Identify which cell holds the provided text, then report its (X, Y) central coordinate. 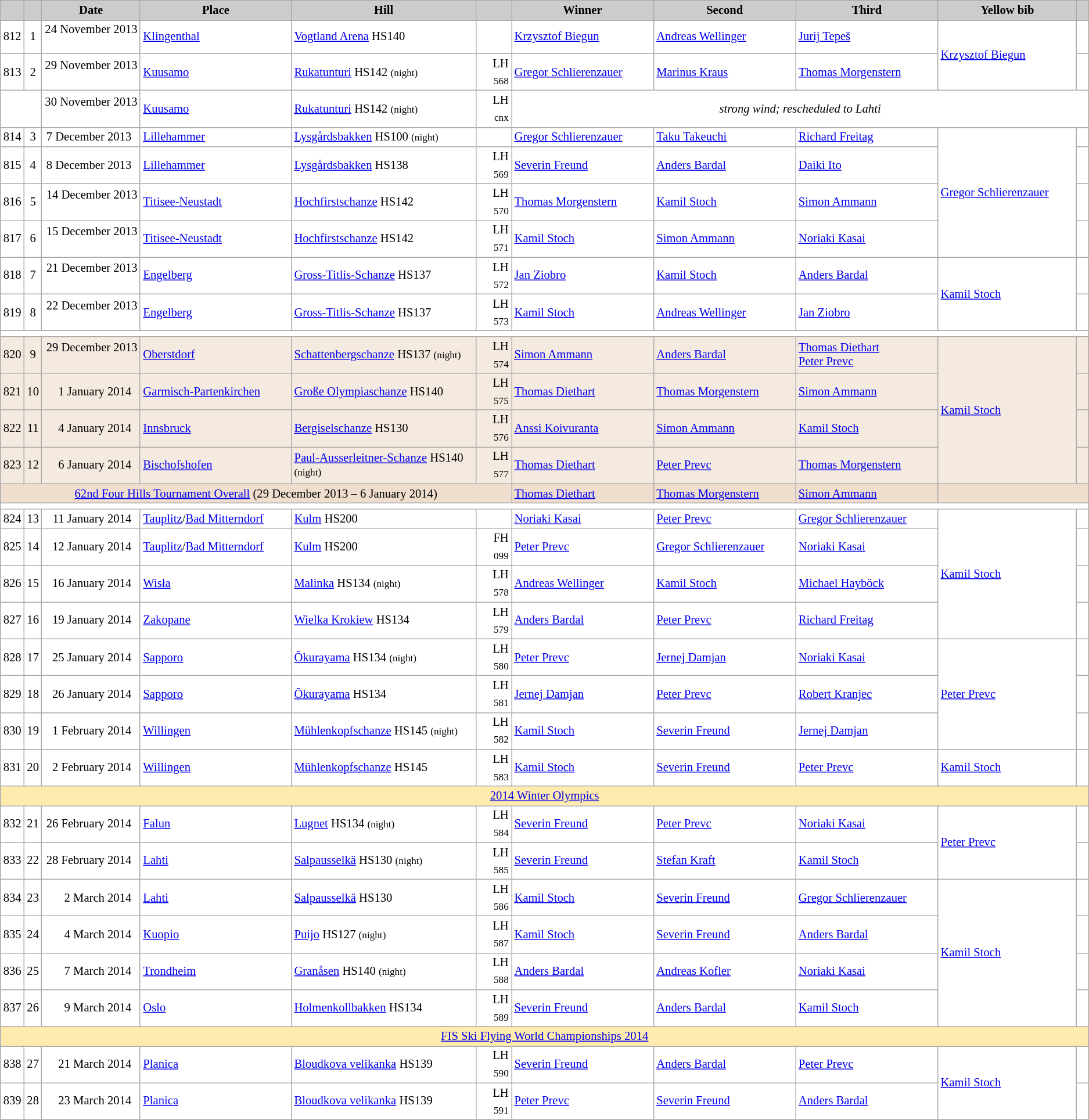
Granåsen HS140 (night) (384, 971)
817 (13, 238)
6 (33, 238)
2014 Winter Olympics (545, 796)
819 (13, 312)
17 (33, 657)
2 February 2014 (91, 768)
836 (13, 971)
26 January 2014 (91, 693)
Große Olympiaschanze HS140 (384, 391)
28 (33, 1101)
26 February 2014 (91, 823)
Innsbruck (215, 428)
24 (33, 934)
LH 585 (494, 860)
827 (13, 620)
Mühlenkopfschanze HS145 (night) (384, 730)
Winner (583, 10)
6 January 2014 (91, 464)
21 (33, 823)
825 (13, 547)
8 December 2013 (91, 165)
Stefan Kraft (725, 860)
62nd Four Hills Tournament Overall (29 December 2013 – 6 January 2014) (256, 494)
25 January 2014 (91, 657)
7 December 2013 (91, 137)
28 February 2014 (91, 860)
4 January 2014 (91, 428)
Klingenthal (215, 37)
10 (33, 391)
LH 574 (494, 354)
2 (33, 72)
LH 581 (494, 693)
Bergiselschanze HS130 (384, 428)
839 (13, 1101)
LH 580 (494, 657)
LH 584 (494, 823)
Oberstdorf (215, 354)
14 December 2013 (91, 202)
9 (33, 354)
21 March 2014 (91, 1064)
23 March 2014 (91, 1101)
Yellow bib (1007, 10)
LH 588 (494, 971)
20 (33, 768)
Lugnet HS134 (night) (384, 823)
22 December 2013 (91, 312)
19 January 2014 (91, 620)
22 (33, 860)
831 (13, 768)
824 (13, 518)
813 (13, 72)
1 (33, 37)
829 (13, 693)
7 March 2014 (91, 971)
5 (33, 202)
Kuopio (215, 934)
828 (13, 657)
FH 099 (494, 547)
LH 570 (494, 202)
Zakopane (215, 620)
26 (33, 1008)
LH 572 (494, 275)
812 (13, 37)
13 (33, 518)
LH 578 (494, 583)
2 March 2014 (91, 898)
LH 571 (494, 238)
11 January 2014 (91, 518)
27 (33, 1064)
Second (725, 10)
815 (13, 165)
15 December 2013 (91, 238)
14 (33, 547)
4 March 2014 (91, 934)
Mühlenkopfschanze HS145 (384, 768)
12 January 2014 (91, 547)
Anssi Koivuranta (583, 428)
Ōkurayama HS134 (night) (384, 657)
LH 573 (494, 312)
LH 589 (494, 1008)
Robert Kranjec (867, 693)
Bischofshofen (215, 464)
LH cnx (494, 108)
15 (33, 583)
8 (33, 312)
Falun (215, 823)
Place (215, 10)
21 December 2013 (91, 275)
Michael Hayböck (867, 583)
Trondheim (215, 971)
823 (13, 464)
820 (13, 354)
FIS Ski Flying World Championships 2014 (545, 1036)
Lysgårdsbakken HS100 (night) (384, 137)
Schattenbergschanze HS137 (night) (384, 354)
Salpausselkä HS130 (night) (384, 860)
29 November 2013 (91, 72)
Oslo (215, 1008)
821 (13, 391)
LH 568 (494, 72)
Thomas Diethart Peter Prevc (867, 354)
24 November 2013 (91, 37)
LH 583 (494, 768)
7 (33, 275)
Jurij Tepeš (867, 37)
3 (33, 137)
Date (91, 10)
Daiki Ito (867, 165)
25 (33, 971)
830 (13, 730)
834 (13, 898)
Taku Takeuchi (725, 137)
832 (13, 823)
30 November 2013 (91, 108)
Malinka HS134 (night) (384, 583)
9 March 2014 (91, 1008)
814 (13, 137)
4 (33, 165)
LH 579 (494, 620)
Marinus Kraus (725, 72)
826 (13, 583)
LH 587 (494, 934)
11 (33, 428)
LH 582 (494, 730)
strong wind; rescheduled to Lahti (800, 108)
838 (13, 1064)
Salpausselkä HS130 (384, 898)
LH 569 (494, 165)
822 (13, 428)
29 December 2013 (91, 354)
12 (33, 464)
1 January 2014 (91, 391)
19 (33, 730)
LH 590 (494, 1064)
16 January 2014 (91, 583)
Wielka Krokiew HS134 (384, 620)
1 February 2014 (91, 730)
Third (867, 10)
Paul-Ausserleitner-Schanze HS140 (night) (384, 464)
833 (13, 860)
Andreas Kofler (725, 971)
16 (33, 620)
LH 577 (494, 464)
Garmisch-Partenkirchen (215, 391)
Puijo HS127 (night) (384, 934)
LH 591 (494, 1101)
Hill (384, 10)
Vogtland Arena HS140 (384, 37)
Ōkurayama HS134 (384, 693)
818 (13, 275)
Holmenkollbakken HS134 (384, 1008)
835 (13, 934)
18 (33, 693)
LH 576 (494, 428)
Wisła (215, 583)
23 (33, 898)
Lysgårdsbakken HS138 (384, 165)
816 (13, 202)
LH 586 (494, 898)
LH 575 (494, 391)
837 (13, 1008)
